From the cell containing the given text, extract its center point as [x, y] coordinate. 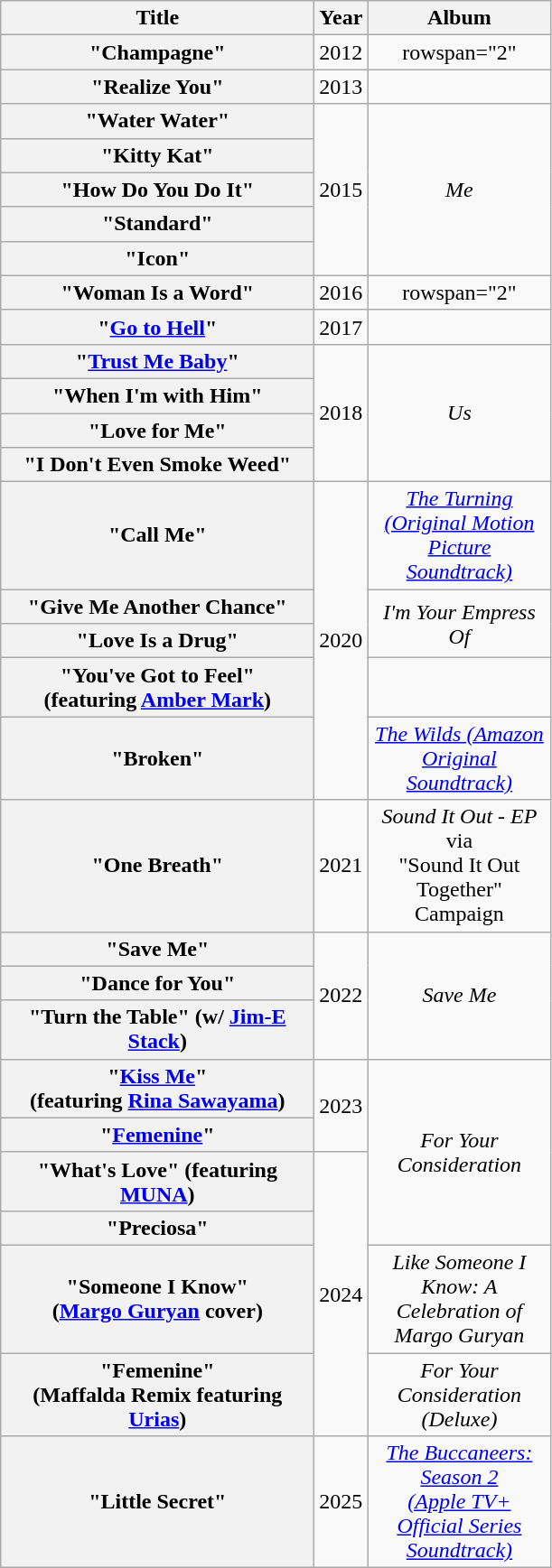
2023 [341, 1105]
Title [157, 18]
"I Don't Even Smoke Weed" [157, 465]
"Trust Me Baby" [157, 361]
"Standard" [157, 224]
The Turning (Original Motion Picture Soundtrack) [459, 536]
2017 [341, 327]
"When I'm with Him" [157, 395]
"Broken" [157, 758]
I'm Your Empress Of [459, 624]
"Water Water" [157, 121]
"Kitty Kat" [157, 155]
2018 [341, 413]
"Go to Hell" [157, 327]
Save Me [459, 995]
2021 [341, 866]
2012 [341, 52]
"Love Is a Drug" [157, 641]
"Kiss Me" (featuring Rina Sawayama) [157, 1089]
"You've Got to Feel" (featuring Amber Mark) [157, 688]
"Femenine" (Maffalda Remix featuring Urias) [157, 1394]
"Give Me Another Chance" [157, 607]
Year [341, 18]
"Save Me" [157, 949]
"Someone I Know" (Margo Guryan cover) [157, 1298]
The Wilds (Amazon Original Soundtrack) [459, 758]
"Love for Me" [157, 431]
2025 [341, 1502]
2013 [341, 87]
2020 [341, 641]
Me [459, 190]
Us [459, 413]
For Your Consideration (Deluxe) [459, 1394]
Sound It Out - EP via "Sound It Out Together" Campaign [459, 866]
"Call Me" [157, 536]
Album [459, 18]
"One Breath" [157, 866]
"What's Love" (featuring MUNA) [157, 1181]
"Champagne" [157, 52]
Like Someone I Know: A Celebration of Margo Guryan [459, 1298]
2016 [341, 292]
The Buccaneers: Season 2 (Apple TV+ Official Series Soundtrack) [459, 1502]
For Your Consideration [459, 1152]
"How Do You Do It" [157, 190]
"Femenine" [157, 1135]
"Preciosa" [157, 1228]
"Dance for You" [157, 983]
2022 [341, 995]
2024 [341, 1294]
"Woman Is a Word" [157, 292]
"Little Secret" [157, 1502]
2015 [341, 190]
"Turn the Table" (w/ Jim-E Stack) [157, 1029]
"Realize You" [157, 87]
"Icon" [157, 258]
